Output the (x, y) coordinate of the center of the cell containing the given text.  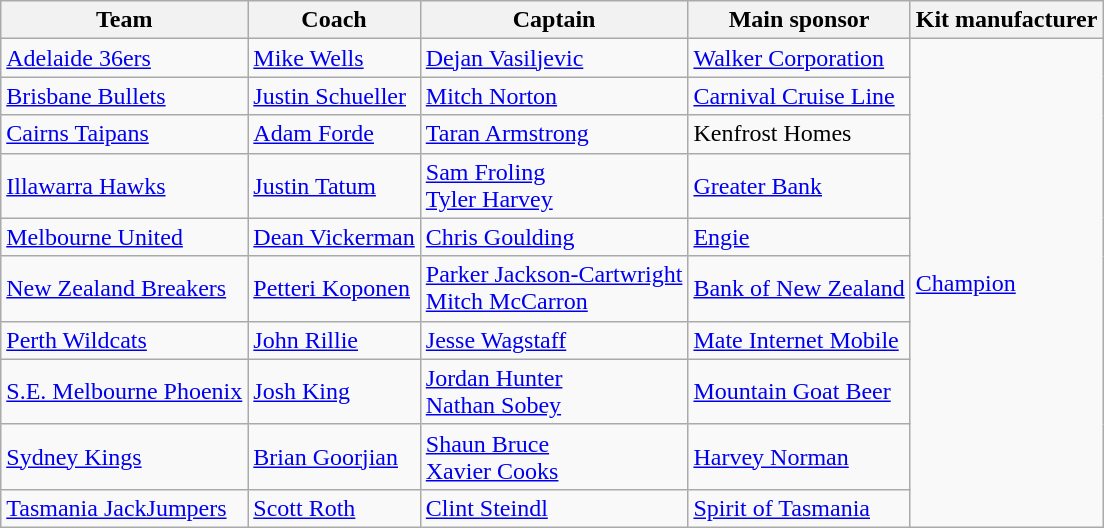
Coach (334, 20)
Brian Goorjian (334, 456)
Champion (1006, 284)
Team (124, 20)
Bank of New Zealand (799, 288)
Taran Armstrong (554, 134)
Mike Wells (334, 58)
Clint Steindl (554, 508)
Petteri Koponen (334, 288)
Cairns Taipans (124, 134)
Engie (799, 237)
Melbourne United (124, 237)
Mountain Goat Beer (799, 392)
Dejan Vasiljevic (554, 58)
Justin Tatum (334, 186)
New Zealand Breakers (124, 288)
Sam Froling Tyler Harvey (554, 186)
Brisbane Bullets (124, 96)
Jesse Wagstaff (554, 340)
Harvey Norman (799, 456)
Justin Schueller (334, 96)
Jordan Hunter Nathan Sobey (554, 392)
Kit manufacturer (1006, 20)
Mate Internet Mobile (799, 340)
Spirit of Tasmania (799, 508)
Mitch Norton (554, 96)
Adam Forde (334, 134)
Main sponsor (799, 20)
Carnival Cruise Line (799, 96)
Sydney Kings (124, 456)
Greater Bank (799, 186)
Walker Corporation (799, 58)
Josh King (334, 392)
Illawarra Hawks (124, 186)
Parker Jackson-Cartwright Mitch McCarron (554, 288)
Dean Vickerman (334, 237)
Captain (554, 20)
Kenfrost Homes (799, 134)
S.E. Melbourne Phoenix (124, 392)
Tasmania JackJumpers (124, 508)
Perth Wildcats (124, 340)
John Rillie (334, 340)
Shaun Bruce Xavier Cooks (554, 456)
Scott Roth (334, 508)
Adelaide 36ers (124, 58)
Chris Goulding (554, 237)
